Detect which cell encompasses the target text, then output its (x, y) center coordinate. 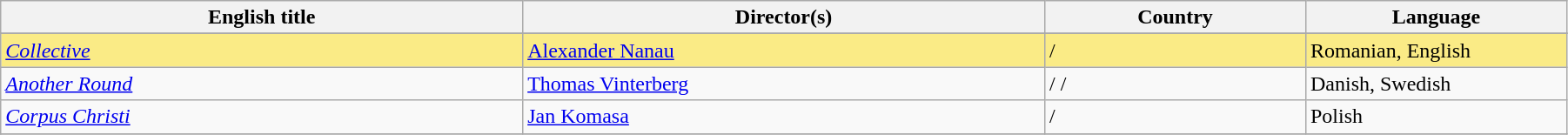
Corpus Christi (262, 117)
Language (1436, 17)
Alexander Nanau (784, 51)
Romanian, English (1436, 51)
Thomas Vinterberg (784, 84)
Director(s) (784, 17)
/ / (1176, 84)
Another Round (262, 84)
Country (1176, 17)
Jan Komasa (784, 117)
Polish (1436, 117)
Collective (262, 51)
English title (262, 17)
Danish, Swedish (1436, 84)
